Extract the (x, y) coordinate from the center of the cell holding the provided text.  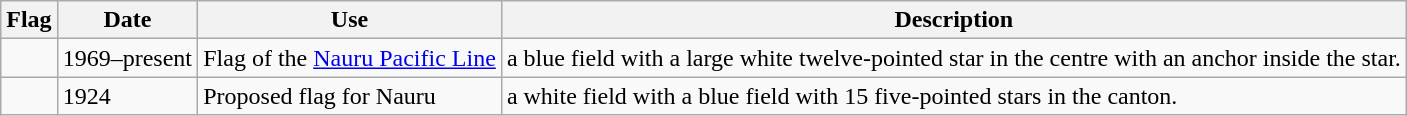
Proposed flag for Nauru (350, 96)
Use (350, 20)
Flag (29, 20)
Flag of the Nauru Pacific Line (350, 58)
1924 (128, 96)
1969–present (128, 58)
Date (128, 20)
a white field with a blue field with 15 five-pointed stars in the canton. (954, 96)
Description (954, 20)
a blue field with a large white twelve-pointed star in the centre with an anchor inside the star. (954, 58)
